Find where the given text appears and provide that cell's center as (x, y) coordinate. 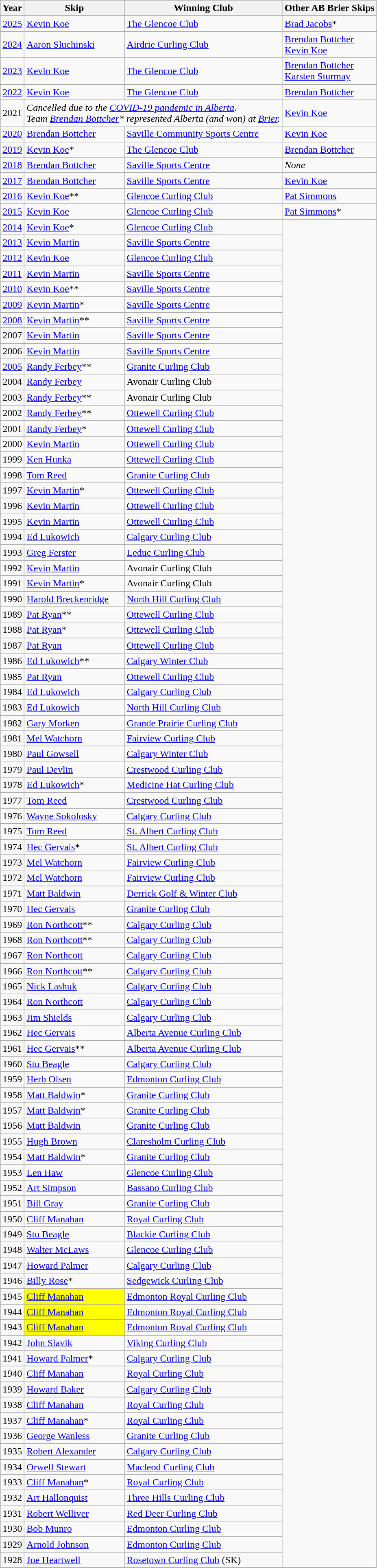
1981 (12, 739)
1988 (12, 630)
Aaron Sluchinski (74, 45)
1936 (12, 1436)
Leduc Curling Club (203, 553)
1932 (12, 1498)
2014 (12, 227)
Rosetown Curling Club (SK) (203, 1560)
1975 (12, 831)
2006 (12, 351)
Brendan Bottcher Kevin Koe (329, 45)
Hugh Brown (74, 1141)
Ken Hunka (74, 459)
Paul Devlin (74, 770)
2020 (12, 134)
Randy Ferbey* (74, 428)
Howard Baker (74, 1389)
1989 (12, 614)
Pat Simmons (329, 196)
1974 (12, 847)
2015 (12, 211)
1985 (12, 676)
2007 (12, 336)
1948 (12, 1250)
1996 (12, 506)
1929 (12, 1544)
1931 (12, 1513)
1960 (12, 1064)
1933 (12, 1482)
1969 (12, 924)
1966 (12, 971)
1964 (12, 1002)
Airdrie Curling Club (203, 45)
1971 (12, 893)
2004 (12, 382)
Len Haw (74, 1172)
1977 (12, 800)
1937 (12, 1420)
1945 (12, 1296)
1997 (12, 491)
Winning Club (203, 8)
1965 (12, 987)
Bill Gray (74, 1203)
Billy Rose* (74, 1281)
1942 (12, 1343)
1999 (12, 459)
Medicine Hat Curling Club (203, 785)
Brad Jacobs* (329, 24)
Arnold Johnson (74, 1544)
1951 (12, 1203)
1956 (12, 1126)
2002 (12, 413)
1958 (12, 1095)
1967 (12, 955)
Sedgewick Curling Club (203, 1281)
1946 (12, 1281)
1983 (12, 707)
1993 (12, 553)
2017 (12, 180)
1955 (12, 1141)
2000 (12, 444)
1943 (12, 1327)
1990 (12, 599)
Paul Gowsell (74, 754)
Jim Shields (74, 1018)
Art Simpson (74, 1188)
2019 (12, 149)
1963 (12, 1018)
Herb Olsen (74, 1079)
1995 (12, 522)
Wayne Sokolosky (74, 816)
Year (12, 8)
Saville Community Sports Centre (203, 134)
2010 (12, 289)
2022 (12, 92)
Howard Palmer* (74, 1358)
Derrick Golf & Winter Club (203, 893)
1941 (12, 1358)
1928 (12, 1560)
1978 (12, 785)
1950 (12, 1219)
Walter McLaws (74, 1250)
Nick Lashuk (74, 987)
George Wanless (74, 1436)
1940 (12, 1374)
Pat Ryan** (74, 614)
1987 (12, 645)
2003 (12, 397)
1991 (12, 583)
2009 (12, 305)
Other AB Brier Skips (329, 8)
Macleod Curling Club (203, 1467)
Robert Alexander (74, 1451)
1949 (12, 1235)
Brendan Bottcher Karsten Sturmay (329, 71)
Art Hallonquist (74, 1498)
1961 (12, 1048)
Three Hills Curling Club (203, 1498)
1976 (12, 816)
Viking Curling Club (203, 1343)
1992 (12, 568)
1998 (12, 475)
1994 (12, 537)
Pat Ryan* (74, 630)
Blackie Curling Club (203, 1235)
2013 (12, 243)
1957 (12, 1110)
1973 (12, 862)
1972 (12, 878)
Howard Palmer (74, 1265)
Claresholm Curling Club (203, 1141)
John Slavik (74, 1343)
Bassano Curling Club (203, 1188)
1930 (12, 1529)
Randy Ferbey (74, 382)
Skip (74, 8)
1980 (12, 754)
1979 (12, 770)
Orwell Stewart (74, 1467)
1984 (12, 692)
1962 (12, 1033)
Robert Welliver (74, 1513)
Ed Lukowich* (74, 785)
1982 (12, 723)
1953 (12, 1172)
Gary Morken (74, 723)
2018 (12, 165)
2008 (12, 320)
None (329, 165)
1939 (12, 1389)
2023 (12, 71)
Harold Breckenridge (74, 599)
1986 (12, 661)
Pat Simmons* (329, 211)
Grande Prairie Curling Club (203, 723)
2016 (12, 196)
1968 (12, 940)
Kevin Martin** (74, 320)
2024 (12, 45)
1947 (12, 1265)
1952 (12, 1188)
2001 (12, 428)
Hec Gervais* (74, 847)
2021 (12, 113)
2025 (12, 24)
2005 (12, 366)
Greg Ferster (74, 553)
Hec Gervais** (74, 1048)
Red Deer Curling Club (203, 1513)
Cancelled due to the COVID-19 pandemic in Alberta. Team Brendan Bottcher* represented Alberta (and won) at Brier. (153, 113)
Ed Lukowich** (74, 661)
Bob Munro (74, 1529)
1934 (12, 1467)
1935 (12, 1451)
1959 (12, 1079)
1970 (12, 909)
1944 (12, 1312)
1938 (12, 1405)
Joe Heartwell (74, 1560)
2012 (12, 258)
2011 (12, 274)
1954 (12, 1157)
